Detect which cell encompasses the target text, then output its [X, Y] center coordinate. 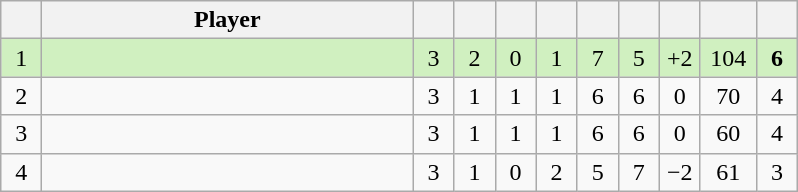
70 [728, 96]
61 [728, 172]
−2 [680, 172]
+2 [680, 58]
Player [228, 20]
104 [728, 58]
60 [728, 134]
